Return (x, y) of the center of cell containing provided text 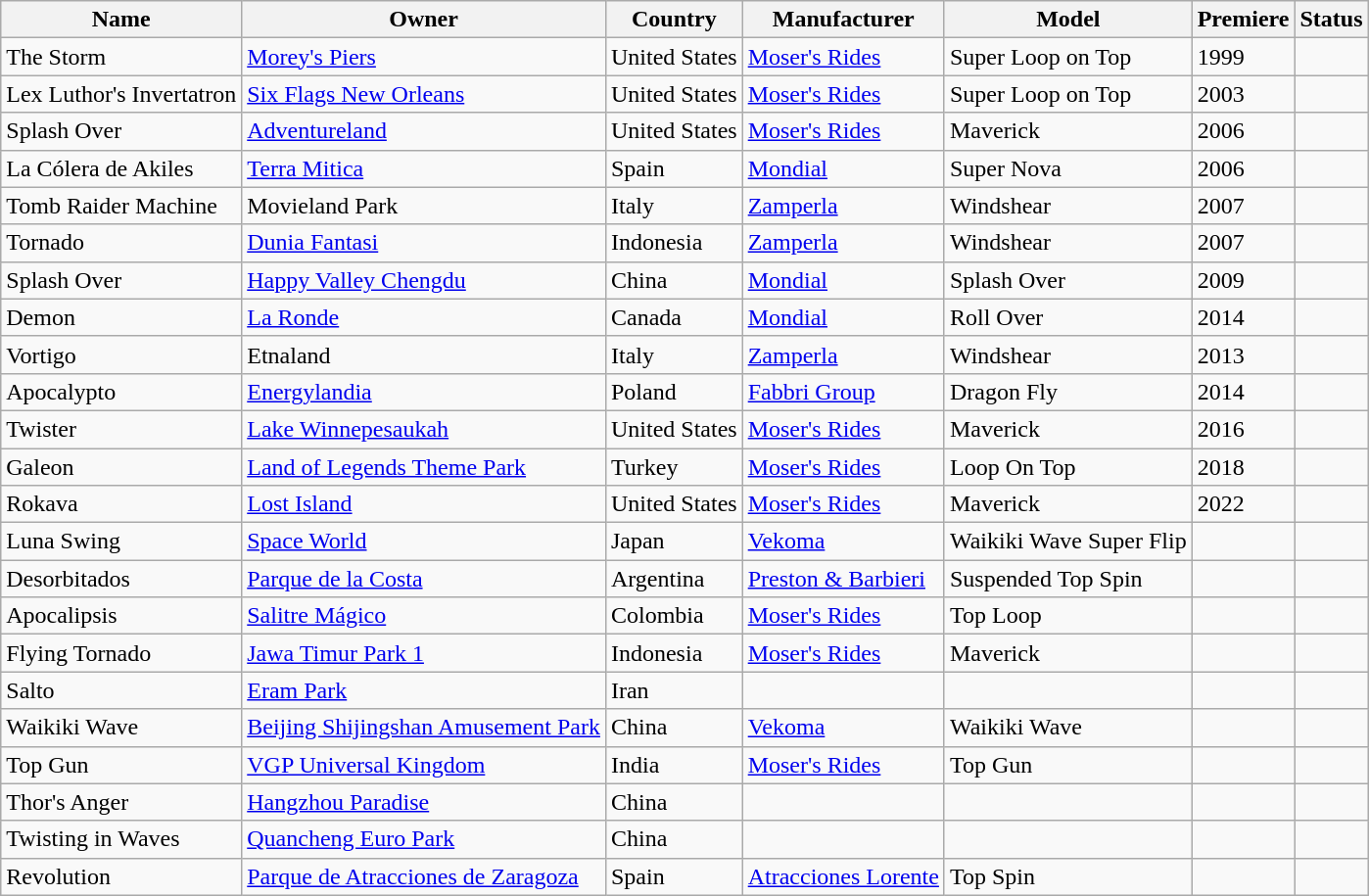
Roll Over (1067, 317)
Tornado (121, 243)
Dunia Fantasi (424, 243)
Model (1067, 20)
Super Nova (1067, 168)
Happy Valley Chengdu (424, 280)
Desorbitados (121, 579)
Preston & Barbieri (843, 579)
2003 (1244, 94)
Parque de Atracciones de Zaragoza (424, 876)
Space World (424, 542)
Rokava (121, 504)
2022 (1244, 504)
Japan (674, 542)
Salitre Mágico (424, 616)
Fabbri Group (843, 392)
Argentina (674, 579)
Tomb Raider Machine (121, 206)
2016 (1244, 429)
Lost Island (424, 504)
Top Loop (1067, 616)
Hangzhou Paradise (424, 802)
Status (1332, 20)
Apocalipsis (121, 616)
Twisting in Waves (121, 839)
Adventureland (424, 131)
Dragon Fly (1067, 392)
Flying Tornado (121, 653)
Eram Park (424, 690)
The Storm (121, 57)
VGP Universal Kingdom (424, 765)
Quancheng Euro Park (424, 839)
Iran (674, 690)
Name (121, 20)
Apocalypto (121, 392)
La Cólera de Akiles (121, 168)
Lex Luthor's Invertatron (121, 94)
Demon (121, 317)
La Ronde (424, 317)
Premiere (1244, 20)
Manufacturer (843, 20)
Waikiki Wave Super Flip (1067, 542)
2013 (1244, 354)
Loop On Top (1067, 467)
Atracciones Lorente (843, 876)
Revolution (121, 876)
Canada (674, 317)
Land of Legends Theme Park (424, 467)
Etnaland (424, 354)
Galeon (121, 467)
1999 (1244, 57)
Movieland Park (424, 206)
Country (674, 20)
Morey's Piers (424, 57)
Parque de la Costa (424, 579)
Poland (674, 392)
Jawa Timur Park 1 (424, 653)
Turkey (674, 467)
Owner (424, 20)
Colombia (674, 616)
Luna Swing (121, 542)
Terra Mitica (424, 168)
Thor's Anger (121, 802)
Twister (121, 429)
Lake Winnepesaukah (424, 429)
2009 (1244, 280)
Six Flags New Orleans (424, 94)
Suspended Top Spin (1067, 579)
Top Spin (1067, 876)
Salto (121, 690)
Beijing Shijingshan Amusement Park (424, 728)
India (674, 765)
Energylandia (424, 392)
Vortigo (121, 354)
2018 (1244, 467)
